Pinpoint the cell where the given text exists, returning its (X, Y) midpoint coordinate. 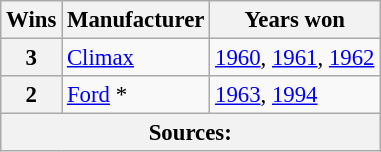
Years won (295, 20)
1963, 1994 (295, 95)
Wins (32, 20)
Climax (136, 58)
3 (32, 58)
1960, 1961, 1962 (295, 58)
Ford * (136, 95)
2 (32, 95)
Sources: (190, 133)
Manufacturer (136, 20)
